Pinpoint the cell where the given text exists, returning its [x, y] midpoint coordinate. 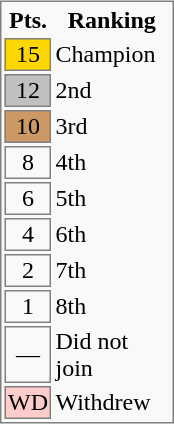
8 [28, 164]
1 [28, 308]
10 [28, 128]
5th [112, 200]
Withdrew [112, 404]
8th [112, 308]
6th [112, 236]
4 [28, 236]
2 [28, 272]
Ranking [112, 21]
7th [112, 272]
12 [28, 92]
15 [28, 56]
6 [28, 200]
Champion [112, 56]
WD [28, 404]
3rd [112, 128]
Did not join [112, 356]
Pts. [28, 21]
4th [112, 164]
2nd [112, 92]
— [28, 356]
